From the cell containing the given text, extract its center point as [X, Y] coordinate. 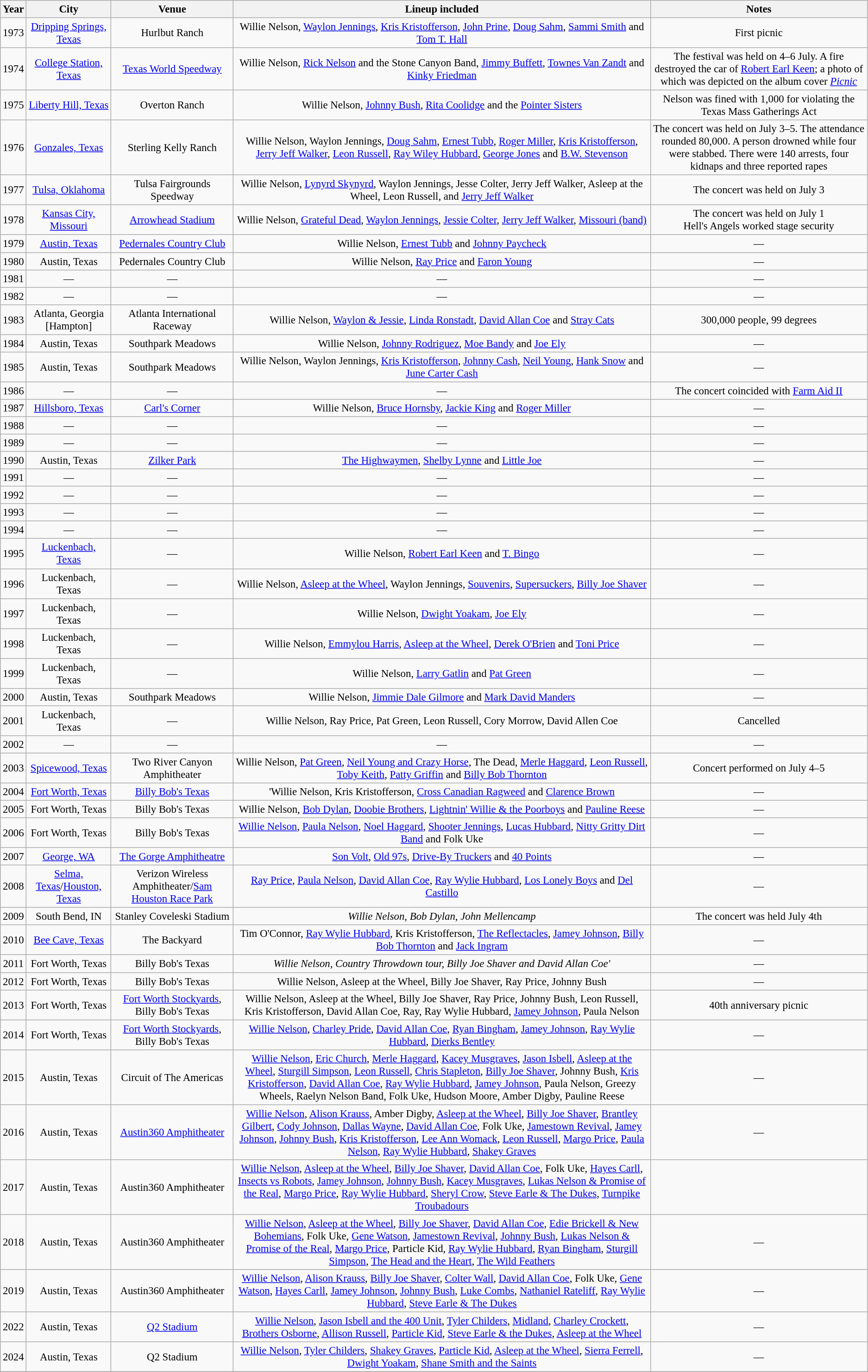
2012 [13, 981]
2009 [13, 917]
Overton Ranch [172, 106]
City [69, 9]
The concert coincided with Farm Aid II [759, 391]
Zilker Park [172, 461]
1996 [13, 584]
Notes [759, 9]
Willie Nelson, Dwight Yoakam, Joe Ely [442, 613]
Willie Nelson, Johnny Bush, Rita Coolidge and the Pointer Sisters [442, 106]
1978 [13, 220]
Willie Nelson, Bob Dylan, Doobie Brothers, Lightnin' Willie & the Poorboys and Pauline Reese [442, 809]
Nelson was fined with 1,000 for violating the Texas Mass Gatherings Act [759, 106]
Willie Nelson, Johnny Rodriguez, Moe Bandy and Joe Ely [442, 343]
Son Volt, Old 97s, Drive-By Truckers and 40 Points [442, 857]
Sterling Kelly Ranch [172, 147]
George, WA [69, 857]
Dripping Springs, Texas [69, 33]
2018 [13, 1242]
1975 [13, 106]
40th anniversary picnic [759, 1005]
Selma, Texas/Houston, Texas [69, 886]
1988 [13, 425]
Concert performed on July 4–5 [759, 768]
Tulsa, Oklahoma [69, 190]
1973 [13, 33]
Willie Nelson, Larry Gatlin and Pat Green [442, 674]
2017 [13, 1187]
Gonzales, Texas [69, 147]
Tulsa Fairgrounds Speedway [172, 190]
2002 [13, 745]
Willie Nelson, Emmylou Harris, Asleep at the Wheel, Derek O'Brien and Toni Price [442, 643]
2013 [13, 1005]
1981 [13, 278]
Willie Nelson, Charley Pride, David Allan Coe, Ryan Bingham, Jamey Johnson, Ray Wylie Hubbard, Dierks Bentley [442, 1035]
2008 [13, 886]
2015 [13, 1077]
1993 [13, 512]
The Backyard [172, 940]
2007 [13, 857]
Bee Cave, Texas [69, 940]
The Highwaymen, Shelby Lynne and Little Joe [442, 461]
1976 [13, 147]
Willie Nelson, Asleep at the Wheel, Billy Joe Shaver, Ray Price, Johnny Bush [442, 981]
Texas World Speedway [172, 69]
1982 [13, 296]
Willie Nelson, Ray Price and Faron Young [442, 261]
1992 [13, 495]
1980 [13, 261]
Willie Nelson, Pat Green, Neil Young and Crazy Horse, The Dead, Merle Haggard, Leon Russell, Toby Keith, Patty Griffin and Billy Bob Thornton [442, 768]
2000 [13, 697]
Willie Nelson, Grateful Dead, Waylon Jennings, Jessie Colter, Jerry Jeff Walker, Missouri (band) [442, 220]
2003 [13, 768]
1995 [13, 554]
Willie Nelson, Lynyrd Skynyrd, Waylon Jennings, Jesse Colter, Jerry Jeff Walker, Asleep at the Wheel, Leon Russell, and Jerry Jeff Walker [442, 190]
Circuit of The Americas [172, 1077]
Willie Nelson, Robert Earl Keen and T. Bingo [442, 554]
1999 [13, 674]
2024 [13, 1357]
1985 [13, 367]
2004 [13, 792]
2016 [13, 1132]
Willie Nelson, Country Throwdown tour, Billy Joe Shaver and David Allan Coe' [442, 964]
1994 [13, 530]
Spicewood, Texas [69, 768]
First picnic [759, 33]
Stanley Coveleski Stadium [172, 917]
1974 [13, 69]
1986 [13, 391]
1984 [13, 343]
Willie Nelson, Paula Nelson, Noel Haggard, Shooter Jennings, Lucas Hubbard, Nitty Gritty Dirt Band and Folk Uke [442, 833]
Kansas City, Missouri [69, 220]
1990 [13, 461]
2014 [13, 1035]
Verizon Wireless Amphitheater/Sam Houston Race Park [172, 886]
The concert was held on July 3 [759, 190]
2010 [13, 940]
Atlanta International Raceway [172, 320]
The festival was held on 4–6 July. A fire destroyed the car of Robert Earl Keen; a photo of which was depicted on the album cover Picnic [759, 69]
Willie Nelson, Ernest Tubb and Johnny Paycheck [442, 244]
Arrowhead Stadium [172, 220]
Lineup included [442, 9]
Willie Nelson, Bob Dylan, John Mellencamp [442, 917]
Willie Nelson, Waylon Jennings, Kris Kristofferson, Johnny Cash, Neil Young, Hank Snow and June Carter Cash [442, 367]
Carl's Corner [172, 408]
300,000 people, 99 degrees [759, 320]
Willie Nelson, Asleep at the Wheel, Waylon Jennings, Souvenirs, Supersuckers, Billy Joe Shaver [442, 584]
Willie Nelson, Ray Price, Pat Green, Leon Russell, Cory Morrow, David Allen Coe [442, 721]
Willie Nelson, Rick Nelson and the Stone Canyon Band, Jimmy Buffett, Townes Van Zandt and Kinky Friedman [442, 69]
Hillsboro, Texas [69, 408]
1991 [13, 478]
1987 [13, 408]
Tim O'Connor, Ray Wylie Hubbard, Kris Kristofferson, The Reflectacles, Jamey Johnson, Billy Bob Thornton and Jack Ingram [442, 940]
1977 [13, 190]
2011 [13, 964]
Venue [172, 9]
Hurlbut Ranch [172, 33]
The Gorge Amphitheatre [172, 857]
College Station, Texas [69, 69]
2022 [13, 1327]
Willie Nelson, Jimmie Dale Gilmore and Mark David Manders [442, 697]
Liberty Hill, Texas [69, 106]
Willie Nelson, Tyler Childers, Shakey Graves, Particle Kid, Asleep at the Wheel, Sierra Ferrell, Dwight Yoakam, Shane Smith and the Saints [442, 1357]
Willie Nelson, Bruce Hornsby, Jackie King and Roger Miller [442, 408]
South Bend, IN [69, 917]
2005 [13, 809]
Cancelled [759, 721]
2019 [13, 1291]
1997 [13, 613]
2006 [13, 833]
2001 [13, 721]
The concert was held July 4th [759, 917]
The concert was held on July 1Hell's Angels worked stage security [759, 220]
Atlanta, Georgia [Hampton] [69, 320]
Willie Nelson, Waylon Jennings, Kris Kristofferson, John Prine, Doug Sahm, Sammi Smith and Tom T. Hall [442, 33]
1979 [13, 244]
Year [13, 9]
Ray Price, Paula Nelson, David Allan Coe, Ray Wylie Hubbard, Los Lonely Boys and Del Castillo [442, 886]
1989 [13, 443]
Two River Canyon Amphitheater [172, 768]
'Willie Nelson, Kris Kristofferson, Cross Canadian Ragweed and Clarence Brown [442, 792]
Willie Nelson, Waylon & Jessie, Linda Ronstadt, David Allan Coe and Stray Cats [442, 320]
1998 [13, 643]
1983 [13, 320]
